Identify which cell holds the provided text, then report its [x, y] central coordinate. 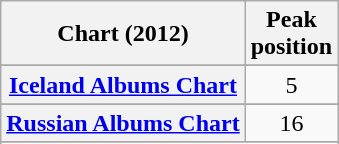
Peakposition [291, 34]
5 [291, 85]
16 [291, 123]
Russian Albums Chart [123, 123]
Chart (2012) [123, 34]
Iceland Albums Chart [123, 85]
